Output the (X, Y) coordinate of the center of the cell containing the given text.  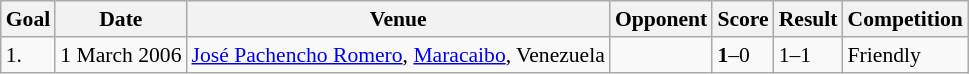
1 March 2006 (120, 55)
1–0 (742, 55)
1–1 (808, 55)
José Pachencho Romero, Maracaibo, Venezuela (398, 55)
Competition (906, 19)
1. (28, 55)
Score (742, 19)
Result (808, 19)
Date (120, 19)
Goal (28, 19)
Venue (398, 19)
Opponent (662, 19)
Friendly (906, 55)
